Identify which cell holds the provided text, then report its (x, y) central coordinate. 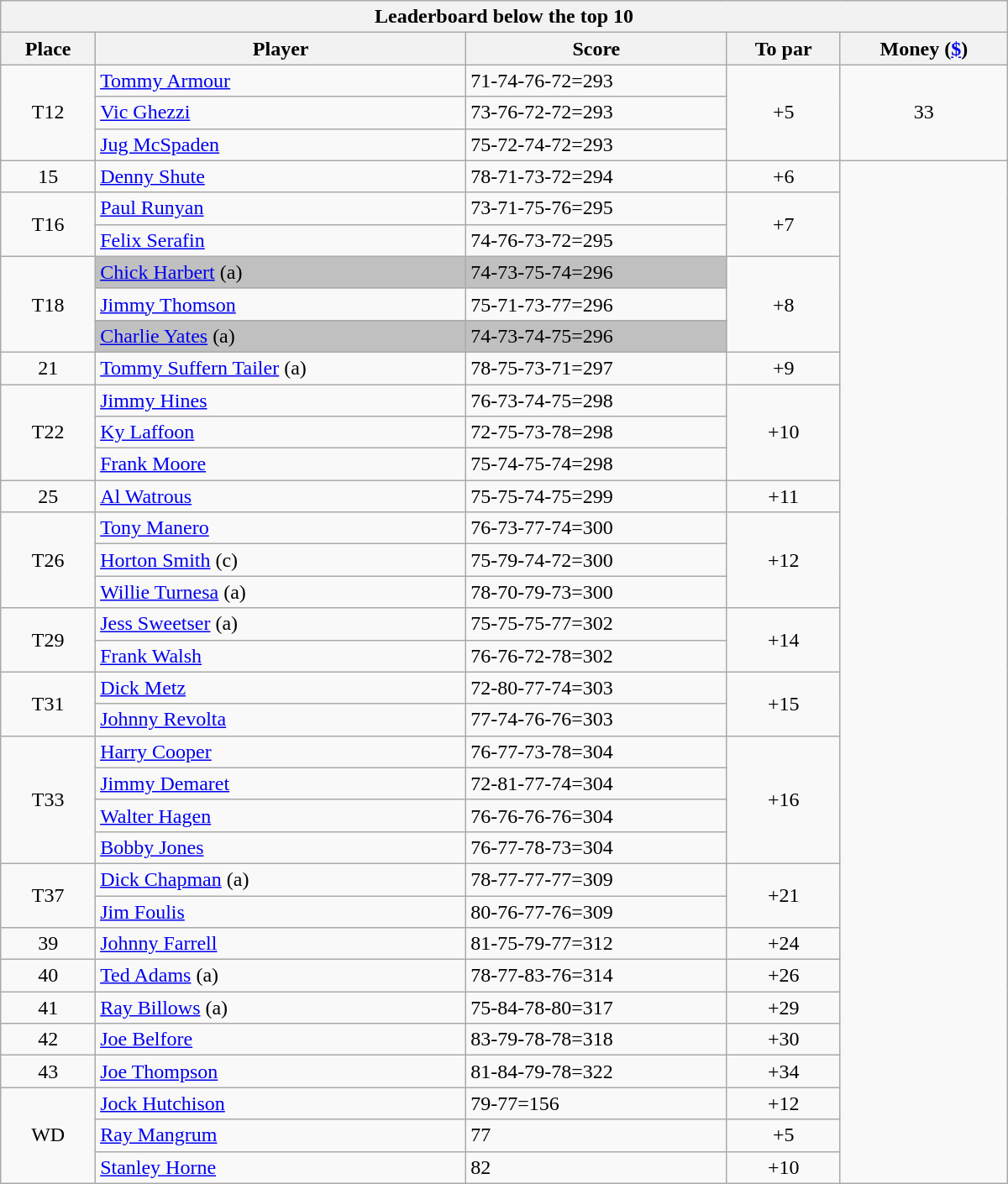
Player (281, 49)
78-71-73-72=294 (596, 176)
Frank Moore (281, 464)
76-77-73-78=304 (596, 752)
Joe Thompson (281, 1071)
33 (924, 113)
73-71-75-76=295 (596, 208)
76-76-76-76=304 (596, 815)
+6 (783, 176)
Harry Cooper (281, 752)
T26 (49, 560)
+34 (783, 1071)
72-81-77-74=304 (596, 783)
+24 (783, 944)
Al Watrous (281, 496)
Charlie Yates (a) (281, 336)
73-76-72-72=293 (596, 113)
Jug McSpaden (281, 144)
81-84-79-78=322 (596, 1071)
Tommy Suffern Tailer (a) (281, 368)
T22 (49, 432)
78-70-79-73=300 (596, 592)
71-74-76-72=293 (596, 81)
Frank Walsh (281, 656)
39 (49, 944)
75-84-78-80=317 (596, 1008)
To par (783, 49)
+16 (783, 799)
76-73-77-74=300 (596, 528)
+26 (783, 976)
75-75-74-75=299 (596, 496)
Leaderboard below the top 10 (504, 17)
78-77-77-77=309 (596, 879)
Horton Smith (c) (281, 560)
42 (49, 1040)
Jock Hutchison (281, 1103)
81-75-79-77=312 (596, 944)
+11 (783, 496)
41 (49, 1008)
76-73-74-75=298 (596, 401)
21 (49, 368)
Felix Serafin (281, 240)
75-75-75-77=302 (596, 624)
Tony Manero (281, 528)
Dick Metz (281, 688)
Joe Belfore (281, 1040)
Paul Runyan (281, 208)
WD (49, 1135)
79-77=156 (596, 1103)
75-72-74-72=293 (596, 144)
74-73-74-75=296 (596, 336)
Jimmy Hines (281, 401)
Ky Laffoon (281, 432)
T37 (49, 895)
77 (596, 1135)
+9 (783, 368)
T31 (49, 704)
Dick Chapman (a) (281, 879)
74-73-75-74=296 (596, 272)
Chick Harbert (a) (281, 272)
T12 (49, 113)
Jimmy Demaret (281, 783)
+8 (783, 304)
75-74-75-74=298 (596, 464)
Place (49, 49)
Johnny Revolta (281, 720)
25 (49, 496)
75-79-74-72=300 (596, 560)
76-77-78-73=304 (596, 847)
76-76-72-78=302 (596, 656)
Jimmy Thomson (281, 304)
Jess Sweetser (a) (281, 624)
Vic Ghezzi (281, 113)
75-71-73-77=296 (596, 304)
Money ($) (924, 49)
T29 (49, 640)
Denny Shute (281, 176)
+14 (783, 640)
T16 (49, 224)
40 (49, 976)
Score (596, 49)
78-75-73-71=297 (596, 368)
Tommy Armour (281, 81)
77-74-76-76=303 (596, 720)
+15 (783, 704)
+30 (783, 1040)
Willie Turnesa (a) (281, 592)
+21 (783, 895)
72-80-77-74=303 (596, 688)
74-76-73-72=295 (596, 240)
T18 (49, 304)
+29 (783, 1008)
Stanley Horne (281, 1167)
T33 (49, 799)
Johnny Farrell (281, 944)
83-79-78-78=318 (596, 1040)
43 (49, 1071)
Ray Mangrum (281, 1135)
Walter Hagen (281, 815)
Jim Foulis (281, 911)
Ted Adams (a) (281, 976)
Bobby Jones (281, 847)
72-75-73-78=298 (596, 432)
82 (596, 1167)
+7 (783, 224)
Ray Billows (a) (281, 1008)
15 (49, 176)
80-76-77-76=309 (596, 911)
78-77-83-76=314 (596, 976)
